Determine the (x, y) coordinate at the center of the cell enclosing the given text.  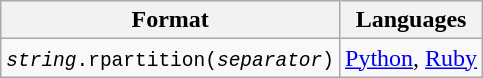
Format (170, 20)
Languages (412, 20)
Python, Ruby (412, 58)
string.rpartition(separator) (170, 58)
